For the text-containing cell, return its midpoint in (x, y) coordinate format. 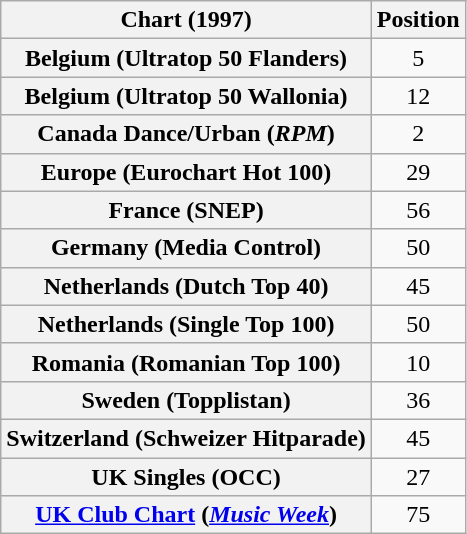
5 (418, 58)
Position (418, 20)
France (SNEP) (186, 210)
Switzerland (Schweizer Hitparade) (186, 438)
Netherlands (Single Top 100) (186, 324)
27 (418, 477)
Romania (Romanian Top 100) (186, 362)
Belgium (Ultratop 50 Wallonia) (186, 96)
36 (418, 400)
2 (418, 134)
10 (418, 362)
UK Club Chart (Music Week) (186, 515)
UK Singles (OCC) (186, 477)
29 (418, 172)
Europe (Eurochart Hot 100) (186, 172)
Belgium (Ultratop 50 Flanders) (186, 58)
75 (418, 515)
12 (418, 96)
Netherlands (Dutch Top 40) (186, 286)
Sweden (Topplistan) (186, 400)
56 (418, 210)
Germany (Media Control) (186, 248)
Canada Dance/Urban (RPM) (186, 134)
Chart (1997) (186, 20)
